Return the [X, Y] coordinate for the center point of the cell that contains the specified text.  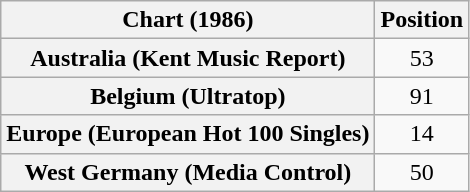
Chart (1986) [188, 20]
91 [422, 96]
Australia (Kent Music Report) [188, 58]
West Germany (Media Control) [188, 172]
50 [422, 172]
53 [422, 58]
Europe (European Hot 100 Singles) [188, 134]
Position [422, 20]
Belgium (Ultratop) [188, 96]
14 [422, 134]
